Output the (x, y) coordinate of the center of the cell containing the given text.  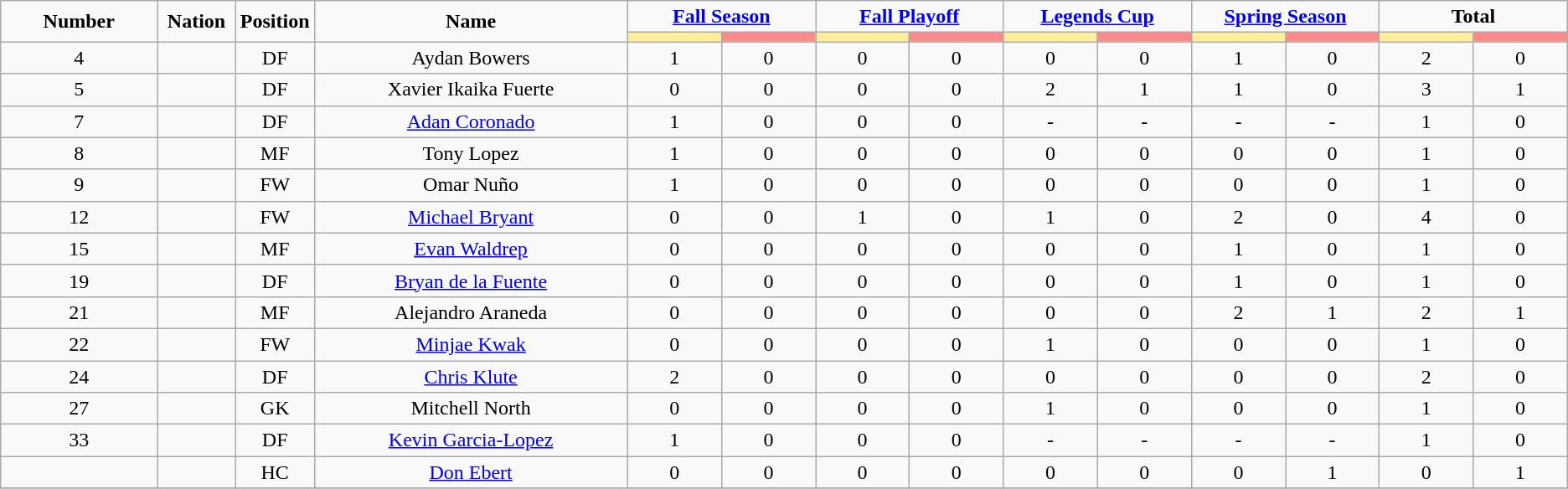
Name (471, 22)
Number (79, 22)
Fall Season (721, 17)
GK (275, 409)
8 (79, 153)
19 (79, 281)
9 (79, 185)
Mitchell North (471, 409)
Minjae Kwak (471, 344)
Evan Waldrep (471, 249)
Legends Cup (1097, 17)
Omar Nuño (471, 185)
Adan Coronado (471, 121)
33 (79, 440)
Bryan de la Fuente (471, 281)
Kevin Garcia-Lopez (471, 440)
Aydan Bowers (471, 58)
7 (79, 121)
Tony Lopez (471, 153)
Alejandro Araneda (471, 312)
Nation (197, 22)
15 (79, 249)
22 (79, 344)
21 (79, 312)
Total (1474, 17)
27 (79, 409)
24 (79, 376)
Xavier Ikaika Fuerte (471, 90)
5 (79, 90)
12 (79, 217)
Spring Season (1285, 17)
Chris Klute (471, 376)
HC (275, 472)
Position (275, 22)
Fall Playoff (910, 17)
3 (1426, 90)
Don Ebert (471, 472)
Michael Bryant (471, 217)
